For the text-containing cell, return its midpoint in (X, Y) coordinate format. 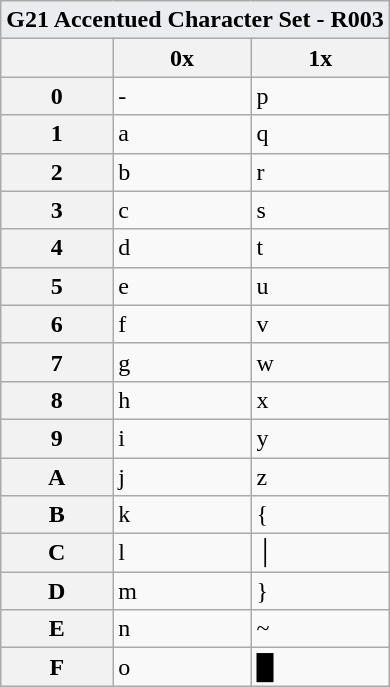
~ (320, 629)
G21 Accentued Character Set - R003 (196, 20)
m (182, 591)
9 (57, 438)
0x (182, 58)
3 (57, 210)
f (182, 324)
b (182, 172)
i (182, 438)
t (320, 248)
w (320, 362)
z (320, 477)
s (320, 210)
h (182, 400)
- (182, 96)
v (320, 324)
6 (57, 324)
0 (57, 96)
1x (320, 58)
1 (57, 134)
4 (57, 248)
r (320, 172)
} (320, 591)
{ (320, 515)
n (182, 629)
5 (57, 286)
█ (320, 667)
E (57, 629)
7 (57, 362)
q (320, 134)
F (57, 667)
c (182, 210)
p (320, 96)
a (182, 134)
o (182, 667)
g (182, 362)
2 (57, 172)
C (57, 553)
D (57, 591)
A (57, 477)
l (182, 553)
│ (320, 553)
k (182, 515)
y (320, 438)
j (182, 477)
8 (57, 400)
B (57, 515)
x (320, 400)
e (182, 286)
u (320, 286)
d (182, 248)
